Scan for the cell matching the given text and deliver its (X, Y) coordinate at center. 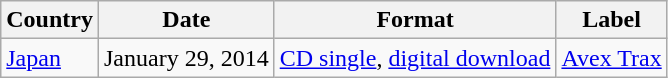
Japan (50, 58)
CD single, digital download (415, 58)
Country (50, 20)
Format (415, 20)
Label (612, 20)
Avex Trax (612, 58)
January 29, 2014 (186, 58)
Date (186, 20)
